Locate the cell with the specified text and output its [x, y] center coordinate. 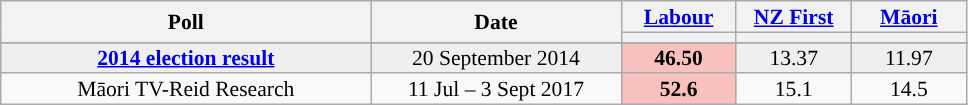
11.97 [908, 58]
Date [496, 22]
14.5 [908, 90]
Māori TV-Reid Research [186, 90]
11 Jul – 3 Sept 2017 [496, 90]
Labour [678, 16]
2014 election result [186, 58]
Poll [186, 22]
15.1 [794, 90]
13.37 [794, 58]
NZ First [794, 16]
52.6 [678, 90]
46.50 [678, 58]
20 September 2014 [496, 58]
Māori [908, 16]
